Provide the [x, y] coordinate of the cell's center where the given text is located.  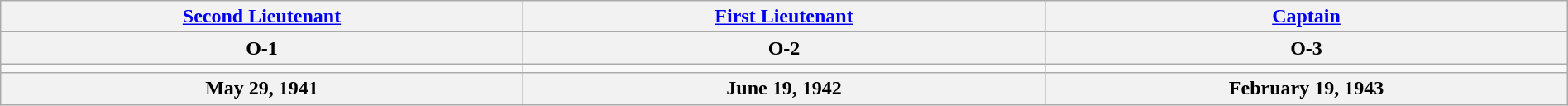
O-3 [1307, 48]
O-1 [262, 48]
Second Lieutenant [262, 17]
June 19, 1942 [784, 89]
Captain [1307, 17]
O-2 [784, 48]
February 19, 1943 [1307, 89]
First Lieutenant [784, 17]
May 29, 1941 [262, 89]
